Capture the cell that displays the provided text and extract its [X, Y] central coordinate. 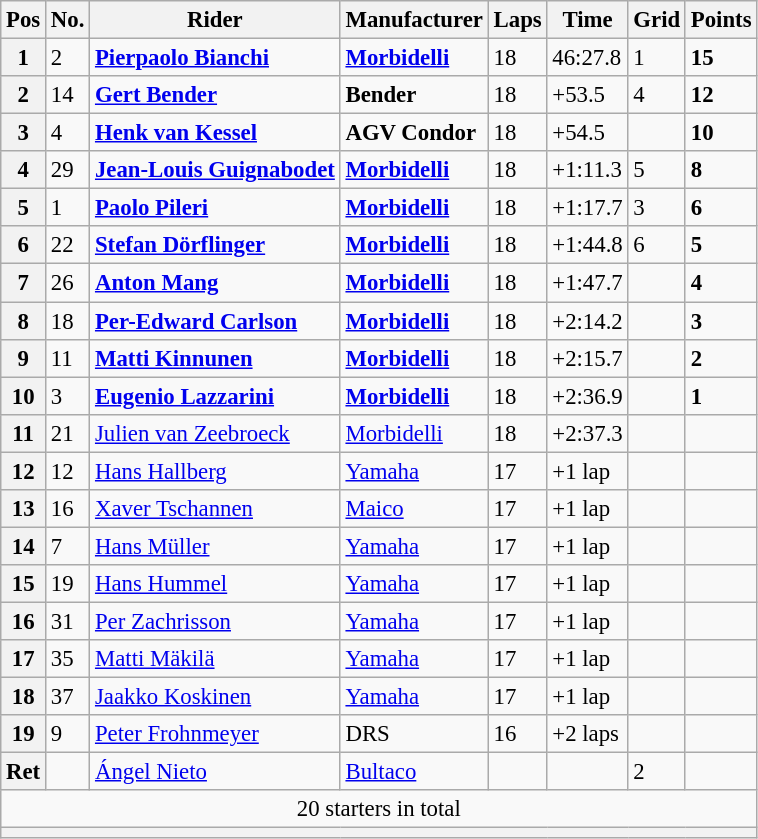
+54.5 [588, 133]
Xaver Tschannen [215, 509]
+2:37.3 [588, 433]
31 [68, 621]
Matti Mäkilä [215, 659]
20 starters in total [379, 809]
29 [68, 170]
Peter Frohnmeyer [215, 734]
Eugenio Lazzarini [215, 396]
Time [588, 20]
Hans Hummel [215, 584]
46:27.8 [588, 58]
+2:36.9 [588, 396]
Hans Hallberg [215, 471]
Jaakko Koskinen [215, 697]
Bender [414, 95]
Grid [656, 20]
Ángel Nieto [215, 772]
Henk van Kessel [215, 133]
Bultaco [414, 772]
Paolo Pileri [215, 208]
Points [720, 20]
Maico [414, 509]
Gert Bender [215, 95]
+53.5 [588, 95]
Rider [215, 20]
Pos [24, 20]
+2 laps [588, 734]
Matti Kinnunen [215, 358]
26 [68, 283]
Laps [518, 20]
37 [68, 697]
Per Zachrisson [215, 621]
13 [24, 509]
Manufacturer [414, 20]
Per-Edward Carlson [215, 321]
21 [68, 433]
DRS [414, 734]
+1:47.7 [588, 283]
AGV Condor [414, 133]
Jean-Louis Guignabodet [215, 170]
No. [68, 20]
+2:15.7 [588, 358]
22 [68, 245]
+1:44.8 [588, 245]
Julien van Zeebroeck [215, 433]
Hans Müller [215, 546]
+2:14.2 [588, 321]
Anton Mang [215, 283]
Ret [24, 772]
+1:17.7 [588, 208]
Stefan Dörflinger [215, 245]
Pierpaolo Bianchi [215, 58]
+1:11.3 [588, 170]
35 [68, 659]
